Detect which cell encompasses the target text, then output its (x, y) center coordinate. 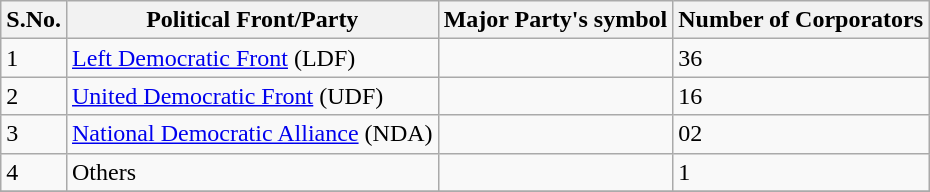
United Democratic Front (UDF) (252, 96)
2 (34, 96)
Number of Corporators (801, 20)
Political Front/Party (252, 20)
16 (801, 96)
36 (801, 58)
4 (34, 172)
National Democratic Alliance (NDA) (252, 134)
Major Party's symbol (556, 20)
S.No. (34, 20)
3 (34, 134)
02 (801, 134)
Left Democratic Front (LDF) (252, 58)
Others (252, 172)
